Find where the given text appears and provide that cell's center as [x, y] coordinate. 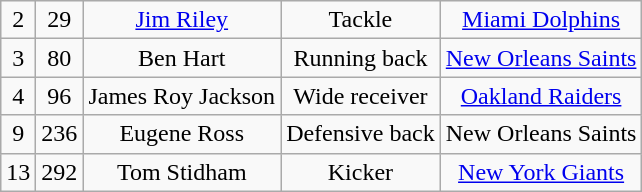
Miami Dolphins [541, 20]
Oakland Raiders [541, 96]
292 [60, 172]
29 [60, 20]
Jim Riley [182, 20]
Tackle [361, 20]
Kicker [361, 172]
Ben Hart [182, 58]
Defensive back [361, 134]
4 [18, 96]
Wide receiver [361, 96]
236 [60, 134]
James Roy Jackson [182, 96]
9 [18, 134]
Eugene Ross [182, 134]
13 [18, 172]
2 [18, 20]
80 [60, 58]
Tom Stidham [182, 172]
Running back [361, 58]
96 [60, 96]
New York Giants [541, 172]
3 [18, 58]
